For the text-containing cell, return its midpoint in [X, Y] coordinate format. 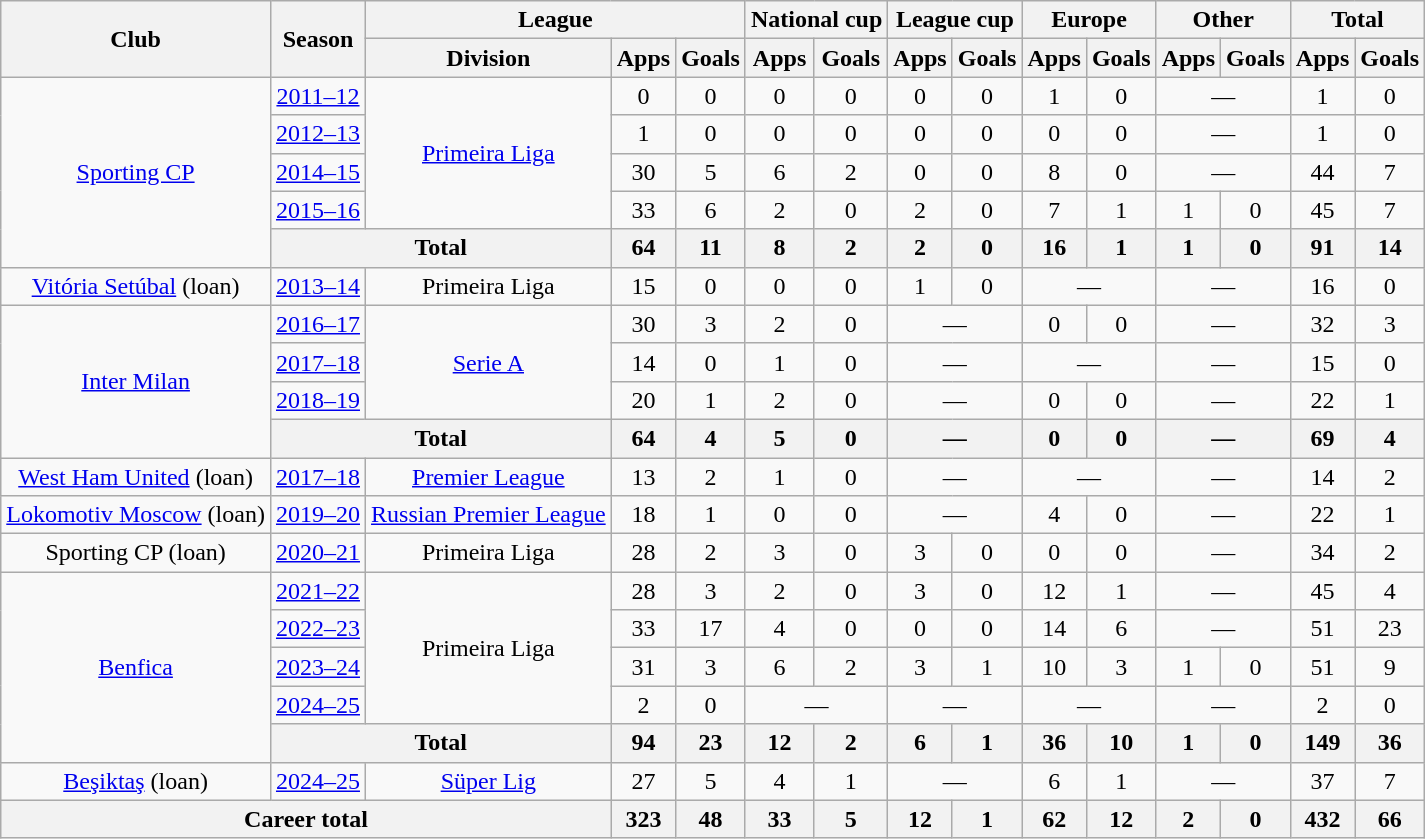
Club [136, 39]
37 [1322, 781]
2015–16 [318, 210]
Süper Lig [489, 781]
2016–17 [318, 324]
Premier League [489, 477]
13 [643, 477]
69 [1322, 438]
91 [1322, 248]
149 [1322, 743]
2022–23 [318, 629]
2021–22 [318, 591]
Season [318, 39]
44 [1322, 172]
31 [643, 667]
League [556, 20]
94 [643, 743]
Europe [1089, 20]
National cup [816, 20]
Benfica [136, 667]
2019–20 [318, 515]
11 [711, 248]
Division [489, 58]
Russian Premier League [489, 515]
62 [1054, 819]
Lokomotiv Moscow (loan) [136, 515]
34 [1322, 553]
9 [1390, 667]
Serie A [489, 362]
2020–21 [318, 553]
323 [643, 819]
Career total [306, 819]
48 [711, 819]
Inter Milan [136, 381]
2018–19 [318, 400]
20 [643, 400]
17 [711, 629]
Sporting CP (loan) [136, 553]
32 [1322, 324]
2012–13 [318, 134]
League cup [955, 20]
2023–24 [318, 667]
2013–14 [318, 286]
66 [1390, 819]
18 [643, 515]
Sporting CP [136, 172]
27 [643, 781]
2011–12 [318, 96]
2014–15 [318, 172]
Beşiktaş (loan) [136, 781]
Vitória Setúbal (loan) [136, 286]
West Ham United (loan) [136, 477]
Other [1223, 20]
432 [1322, 819]
